Determine the (x, y) coordinate at the center of the cell enclosing the given text.  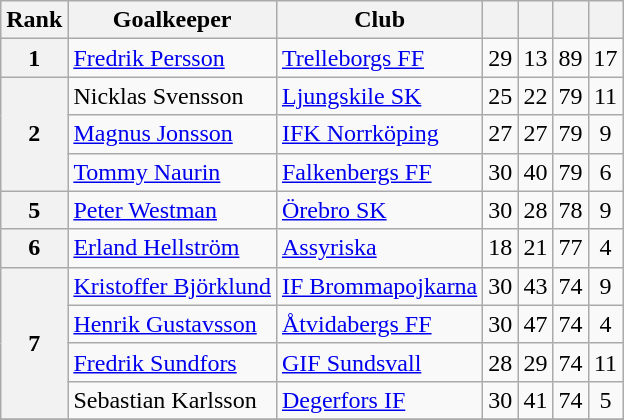
7 (34, 343)
22 (536, 96)
13 (536, 58)
Nicklas Svensson (172, 96)
21 (536, 248)
Club (379, 20)
Trelleborgs FF (379, 58)
Sebastian Karlsson (172, 400)
Erland Hellström (172, 248)
Falkenbergs FF (379, 172)
Åtvidabergs FF (379, 324)
18 (500, 248)
77 (570, 248)
47 (536, 324)
IFK Norrköping (379, 134)
Tommy Naurin (172, 172)
GIF Sundsvall (379, 362)
Ljungskile SK (379, 96)
Peter Westman (172, 210)
Assyriska (379, 248)
40 (536, 172)
Fredrik Persson (172, 58)
89 (570, 58)
Degerfors IF (379, 400)
25 (500, 96)
Magnus Jonsson (172, 134)
Rank (34, 20)
Fredrik Sundfors (172, 362)
2 (34, 134)
Örebro SK (379, 210)
41 (536, 400)
Henrik Gustavsson (172, 324)
Goalkeeper (172, 20)
17 (606, 58)
43 (536, 286)
1 (34, 58)
IF Brommapojkarna (379, 286)
Kristoffer Björklund (172, 286)
78 (570, 210)
